Output the (X, Y) coordinate of the center of the cell containing the given text.  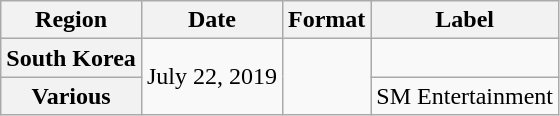
South Korea (72, 58)
Label (465, 20)
Format (326, 20)
Date (212, 20)
Various (72, 96)
July 22, 2019 (212, 77)
Region (72, 20)
SM Entertainment (465, 96)
